Output the [x, y] coordinate of the center of the cell containing the given text.  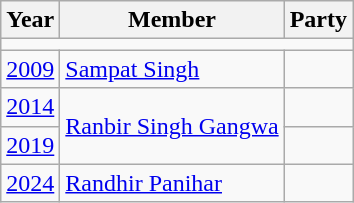
2009 [30, 69]
Ranbir Singh Gangwa [172, 126]
2014 [30, 107]
2024 [30, 183]
Randhir Panihar [172, 183]
Year [30, 20]
2019 [30, 145]
Sampat Singh [172, 69]
Party [318, 20]
Member [172, 20]
